Identify which cell holds the provided text, then report its (x, y) central coordinate. 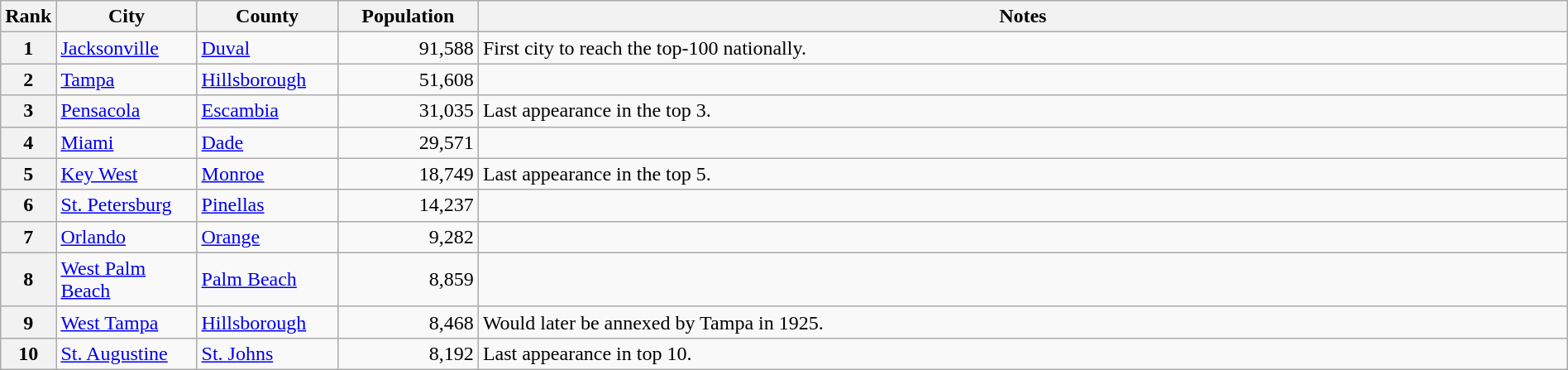
Tampa (127, 79)
5 (28, 174)
West Tampa (127, 322)
Dade (267, 142)
First city to reach the top-100 nationally. (1022, 48)
Orlando (127, 237)
1 (28, 48)
6 (28, 205)
2 (28, 79)
51,608 (408, 79)
Pensacola (127, 111)
Last appearance in the top 5. (1022, 174)
Monroe (267, 174)
Key West (127, 174)
29,571 (408, 142)
Pinellas (267, 205)
Last appearance in the top 3. (1022, 111)
8,468 (408, 322)
8,192 (408, 353)
Jacksonville (127, 48)
Miami (127, 142)
10 (28, 353)
Population (408, 17)
8 (28, 280)
7 (28, 237)
Palm Beach (267, 280)
Rank (28, 17)
Would later be annexed by Tampa in 1925. (1022, 322)
Notes (1022, 17)
3 (28, 111)
9 (28, 322)
County (267, 17)
St. Augustine (127, 353)
Escambia (267, 111)
18,749 (408, 174)
4 (28, 142)
St. Johns (267, 353)
8,859 (408, 280)
West Palm Beach (127, 280)
City (127, 17)
31,035 (408, 111)
91,588 (408, 48)
St. Petersburg (127, 205)
14,237 (408, 205)
Orange (267, 237)
9,282 (408, 237)
Last appearance in top 10. (1022, 353)
Duval (267, 48)
